From the cell containing the given text, extract its center point as (x, y) coordinate. 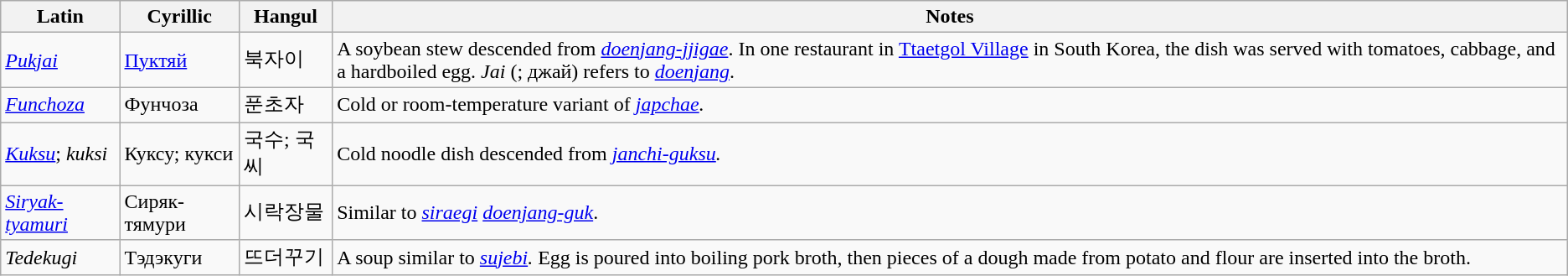
국수; 국씨 (285, 154)
Фунчоза (179, 106)
Pukjai (60, 60)
Notes (950, 17)
Kuksu; kuksi (60, 154)
Latin (60, 17)
Cyrillic (179, 17)
뜨더꾸기 (285, 258)
Siryak-tyamuri (60, 211)
Similar to siraegi doenjang-guk. (950, 211)
Сиряк-тямури (179, 211)
Пуктяй (179, 60)
Hangul (285, 17)
북자이 (285, 60)
Тэдэкуги (179, 258)
Tedekugi (60, 258)
Cold or room-temperature variant of japchae. (950, 106)
Funchoza (60, 106)
푼초자 (285, 106)
A soup similar to sujebi. Egg is poured into boiling pork broth, then pieces of a dough made from potato and flour are inserted into the broth. (950, 258)
Куксу; кукси (179, 154)
Cold noodle dish descended from janchi-guksu. (950, 154)
시락장물 (285, 211)
